Output the (x, y) coordinate of the center of the cell containing the given text.  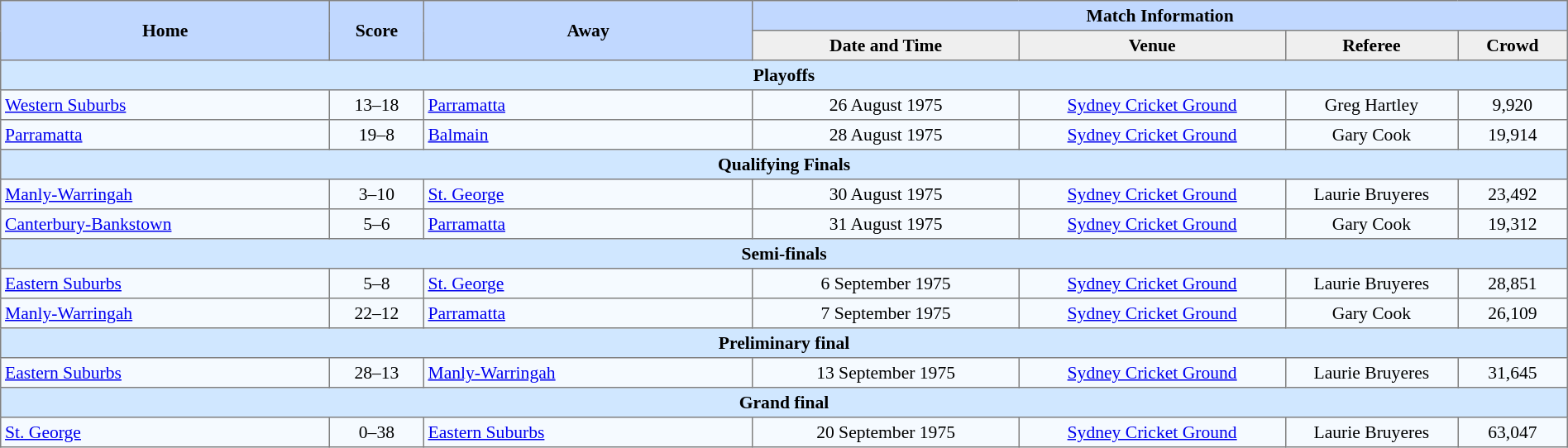
5–6 (377, 224)
30 August 1975 (886, 194)
Balmain (588, 135)
20 September 1975 (886, 432)
Match Information (1159, 16)
Crowd (1513, 45)
28 August 1975 (886, 135)
7 September 1975 (886, 313)
28,851 (1513, 284)
0–38 (377, 432)
Qualifying Finals (784, 164)
13–18 (377, 105)
Greg Hartley (1371, 105)
22–12 (377, 313)
31,645 (1513, 373)
Semi-finals (784, 254)
Score (377, 31)
Away (588, 31)
13 September 1975 (886, 373)
6 September 1975 (886, 284)
5–8 (377, 284)
Grand final (784, 403)
26,109 (1513, 313)
3–10 (377, 194)
Date and Time (886, 45)
Playoffs (784, 75)
19,914 (1513, 135)
Referee (1371, 45)
63,047 (1513, 432)
Preliminary final (784, 343)
19–8 (377, 135)
31 August 1975 (886, 224)
28–13 (377, 373)
26 August 1975 (886, 105)
Venue (1152, 45)
Canterbury-Bankstown (165, 224)
9,920 (1513, 105)
19,312 (1513, 224)
Western Suburbs (165, 105)
Home (165, 31)
23,492 (1513, 194)
